Return (x, y) of the center of cell containing provided text 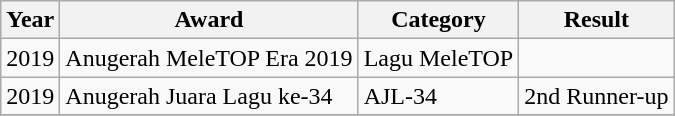
Category (438, 20)
Award (209, 20)
Result (596, 20)
Anugerah Juara Lagu ke-34 (209, 96)
AJL-34 (438, 96)
Lagu MeleTOP (438, 58)
Anugerah MeleTOP Era 2019 (209, 58)
2nd Runner-up (596, 96)
Year (30, 20)
